Pinpoint the cell where the given text exists, returning its [X, Y] midpoint coordinate. 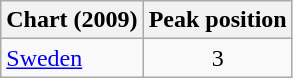
Sweden [72, 58]
Chart (2009) [72, 20]
Peak position [218, 20]
3 [218, 58]
